Output the [x, y] coordinate of the center of the cell containing the given text.  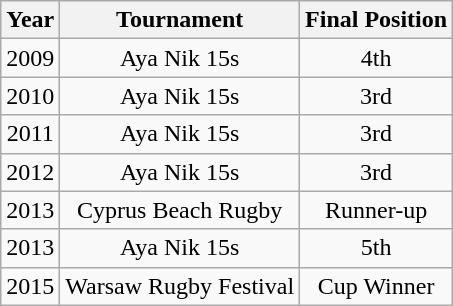
2012 [30, 172]
5th [376, 248]
Year [30, 20]
Cyprus Beach Rugby [180, 210]
2010 [30, 96]
2011 [30, 134]
Warsaw Rugby Festival [180, 286]
2009 [30, 58]
4th [376, 58]
Cup Winner [376, 286]
Tournament [180, 20]
2015 [30, 286]
Runner-up [376, 210]
Final Position [376, 20]
